Locate the cell with the specified text and output its [X, Y] center coordinate. 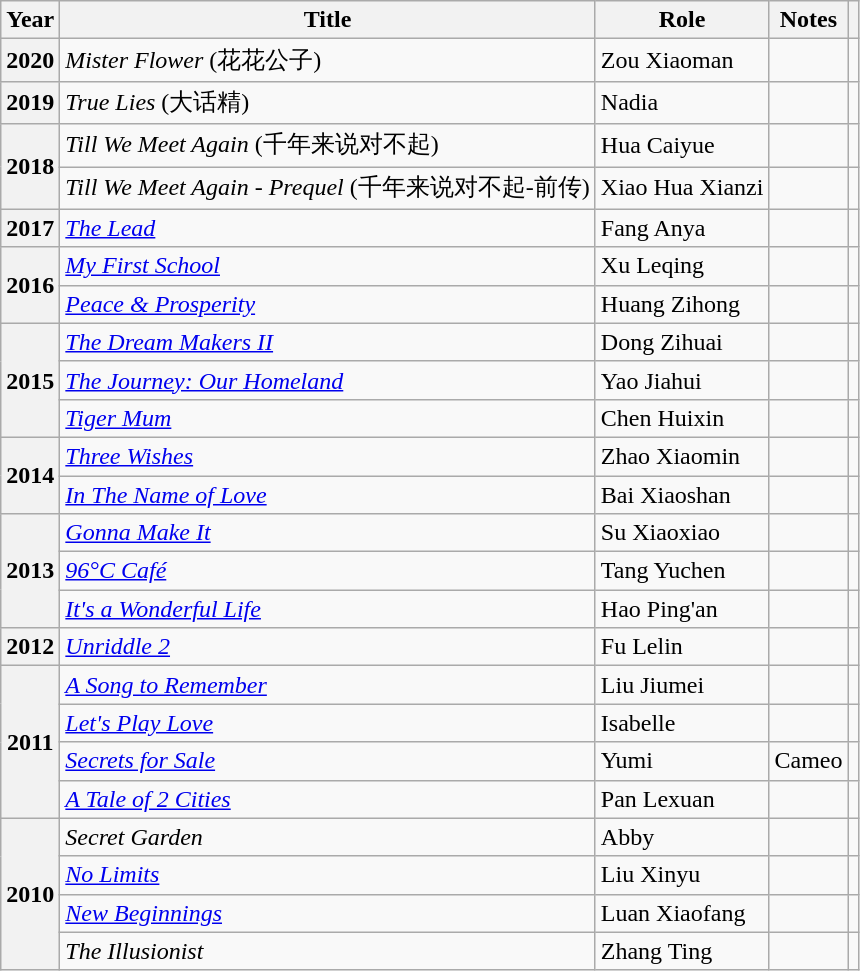
A Tale of 2 Cities [328, 799]
2020 [30, 60]
Yumi [682, 761]
New Beginnings [328, 913]
Isabelle [682, 723]
The Dream Makers II [328, 342]
Secrets for Sale [328, 761]
Zou Xiaoman [682, 60]
Fu Lelin [682, 647]
Role [682, 20]
2012 [30, 647]
No Limits [328, 875]
A Song to Remember [328, 685]
The Lead [328, 228]
Till We Meet Again (千年来说对不起) [328, 146]
2014 [30, 475]
My First School [328, 266]
Nadia [682, 102]
2019 [30, 102]
96°C Café [328, 571]
Gonna Make It [328, 533]
2017 [30, 228]
2015 [30, 380]
Hao Ping'an [682, 609]
The Illusionist [328, 951]
Bai Xiaoshan [682, 495]
Xiao Hua Xianzi [682, 188]
Dong Zihuai [682, 342]
Cameo [808, 761]
Liu Jiumei [682, 685]
Notes [808, 20]
Hua Caiyue [682, 146]
Chen Huixin [682, 418]
Three Wishes [328, 456]
Title [328, 20]
Liu Xinyu [682, 875]
2011 [30, 742]
True Lies (大话精) [328, 102]
The Journey: Our Homeland [328, 380]
2010 [30, 894]
It's a Wonderful Life [328, 609]
Xu Leqing [682, 266]
Pan Lexuan [682, 799]
Unriddle 2 [328, 647]
2016 [30, 285]
Let's Play Love [328, 723]
Luan Xiaofang [682, 913]
Su Xiaoxiao [682, 533]
Zhang Ting [682, 951]
In The Name of Love [328, 495]
Yao Jiahui [682, 380]
Secret Garden [328, 837]
Till We Meet Again - Prequel (千年来说对不起-前传) [328, 188]
Fang Anya [682, 228]
Year [30, 20]
2013 [30, 571]
Abby [682, 837]
2018 [30, 166]
Tang Yuchen [682, 571]
Peace & Prosperity [328, 304]
Tiger Mum [328, 418]
Mister Flower (花花公子) [328, 60]
Zhao Xiaomin [682, 456]
Huang Zihong [682, 304]
